Extract the (X, Y) coordinate from the center of the cell holding the provided text.  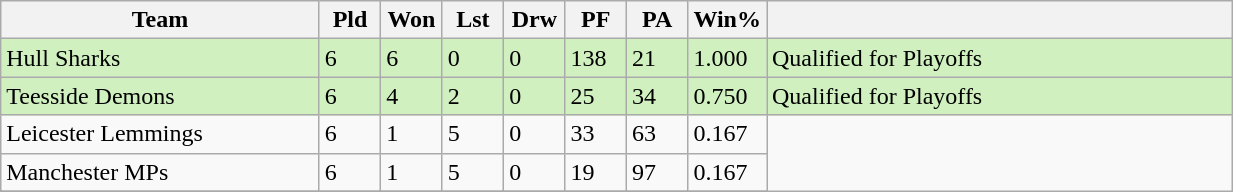
97 (656, 172)
Teesside Demons (160, 96)
Team (160, 20)
Lst (472, 20)
Drw (534, 20)
0.750 (728, 96)
19 (596, 172)
Won (412, 20)
Leicester Lemmings (160, 134)
2 (472, 96)
34 (656, 96)
33 (596, 134)
Win% (728, 20)
PA (656, 20)
1.000 (728, 58)
138 (596, 58)
Manchester MPs (160, 172)
21 (656, 58)
4 (412, 96)
PF (596, 20)
63 (656, 134)
Hull Sharks (160, 58)
Pld (350, 20)
25 (596, 96)
